Find where the given text appears and provide that cell's center as (X, Y) coordinate. 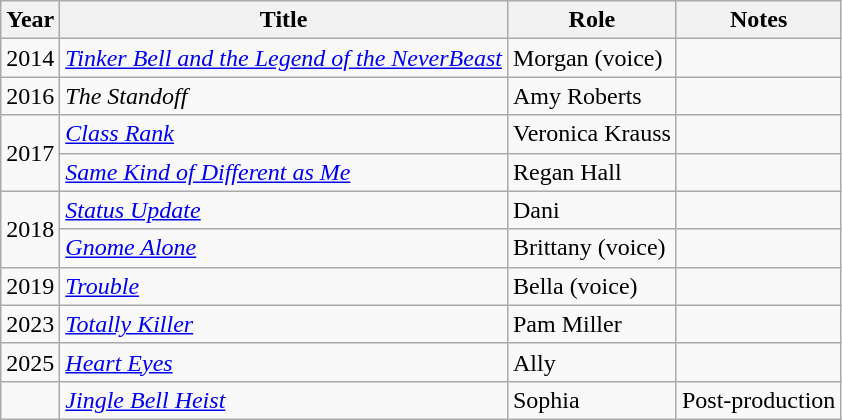
Veronica Krauss (592, 134)
2014 (30, 58)
Title (284, 20)
Jingle Bell Heist (284, 400)
Trouble (284, 286)
2017 (30, 153)
Sophia (592, 400)
Morgan (voice) (592, 58)
Notes (758, 20)
Ally (592, 362)
The Standoff (284, 96)
Tinker Bell and the Legend of the NeverBeast (284, 58)
2019 (30, 286)
Dani (592, 210)
Totally Killer (284, 324)
Pam Miller (592, 324)
Status Update (284, 210)
2016 (30, 96)
Same Kind of Different as Me (284, 172)
Year (30, 20)
Class Rank (284, 134)
2018 (30, 229)
Amy Roberts (592, 96)
Brittany (voice) (592, 248)
2023 (30, 324)
Role (592, 20)
Gnome Alone (284, 248)
Heart Eyes (284, 362)
2025 (30, 362)
Bella (voice) (592, 286)
Post-production (758, 400)
Regan Hall (592, 172)
